Return the (x, y) coordinate for the center point of the cell that contains the specified text.  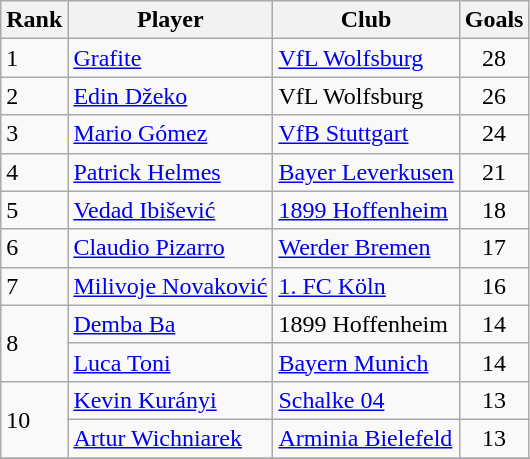
Demba Ba (170, 324)
10 (34, 419)
Grafite (170, 58)
Kevin Kurányi (170, 400)
Artur Wichniarek (170, 438)
Bayer Leverkusen (366, 172)
Vedad Ibišević (170, 210)
Patrick Helmes (170, 172)
17 (494, 248)
24 (494, 134)
28 (494, 58)
Luca Toni (170, 362)
Player (170, 20)
Werder Bremen (366, 248)
2 (34, 96)
16 (494, 286)
8 (34, 343)
3 (34, 134)
Club (366, 20)
4 (34, 172)
1. FC Köln (366, 286)
18 (494, 210)
Bayern Munich (366, 362)
6 (34, 248)
Claudio Pizarro (170, 248)
21 (494, 172)
Goals (494, 20)
1 (34, 58)
Milivoje Novaković (170, 286)
Rank (34, 20)
Schalke 04 (366, 400)
5 (34, 210)
Arminia Bielefeld (366, 438)
26 (494, 96)
VfB Stuttgart (366, 134)
7 (34, 286)
Mario Gómez (170, 134)
Edin Džeko (170, 96)
